Locate the cell with the specified text and output its [x, y] center coordinate. 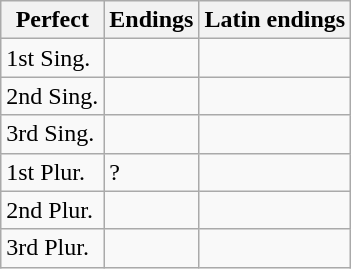
Latin endings [275, 20]
1st Sing. [52, 58]
3rd Plur. [52, 248]
2nd Sing. [52, 96]
Endings [152, 20]
? [152, 172]
Perfect [52, 20]
1st Plur. [52, 172]
3rd Sing. [52, 134]
2nd Plur. [52, 210]
